Return [x, y] of the center of cell containing provided text 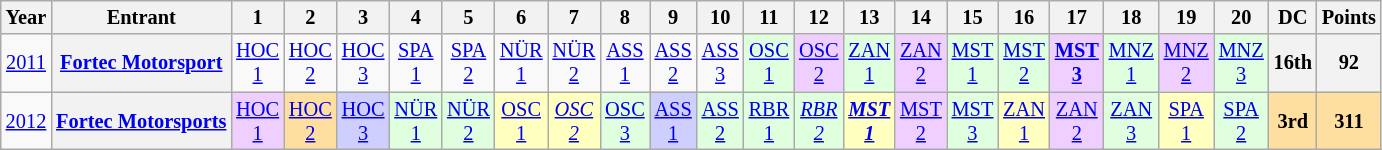
13 [869, 17]
MNZ2 [1186, 63]
2011 [26, 63]
10 [720, 17]
Year [26, 17]
Fortec Motorsports [141, 121]
15 [973, 17]
16th [1293, 63]
2012 [26, 121]
Fortec Motorsport [141, 63]
16 [1024, 17]
11 [769, 17]
RBR2 [818, 121]
7 [574, 17]
3rd [1293, 121]
311 [1349, 121]
ZAN3 [1132, 121]
8 [624, 17]
1 [258, 17]
9 [674, 17]
DC [1293, 17]
18 [1132, 17]
MNZ1 [1132, 63]
92 [1349, 63]
19 [1186, 17]
4 [416, 17]
Points [1349, 17]
3 [364, 17]
ASS3 [720, 63]
MNZ3 [1242, 63]
5 [468, 17]
Entrant [141, 17]
14 [921, 17]
2 [310, 17]
20 [1242, 17]
RBR1 [769, 121]
6 [522, 17]
12 [818, 17]
17 [1077, 17]
OSC3 [624, 121]
